Extract the (x, y) coordinate from the center of the cell holding the provided text.  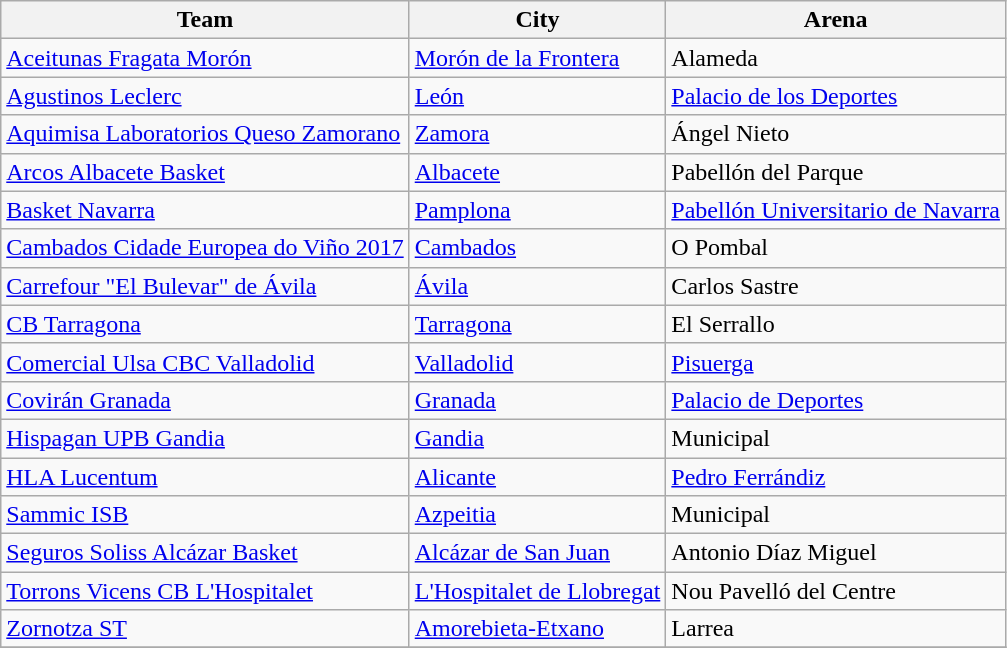
Aceitunas Fragata Morón (205, 58)
Pamplona (538, 210)
Carrefour "El Bulevar" de Ávila (205, 286)
Azpeitia (538, 515)
Amorebieta-Etxano (538, 629)
Pedro Ferrándiz (836, 477)
Albacete (538, 172)
Basket Navarra (205, 210)
L'Hospitalet de Llobregat (538, 591)
Pisuerga (836, 362)
Cambados Cidade Europea do Viño 2017 (205, 248)
Tarragona (538, 324)
Larrea (836, 629)
Ávila (538, 286)
Aquimisa Laboratorios Queso Zamorano (205, 134)
Gandia (538, 438)
Antonio Díaz Miguel (836, 553)
Covirán Granada (205, 400)
León (538, 96)
Palacio de Deportes (836, 400)
Granada (538, 400)
Hispagan UPB Gandia (205, 438)
Sammic ISB (205, 515)
Comercial Ulsa CBC Valladolid (205, 362)
Ángel Nieto (836, 134)
Arcos Albacete Basket (205, 172)
Zamora (538, 134)
Alicante (538, 477)
Alameda (836, 58)
Agustinos Leclerc (205, 96)
Carlos Sastre (836, 286)
Nou Pavelló del Centre (836, 591)
Palacio de los Deportes (836, 96)
Morón de la Frontera (538, 58)
CB Tarragona (205, 324)
City (538, 20)
Arena (836, 20)
O Pombal (836, 248)
Pabellón del Parque (836, 172)
Seguros Soliss Alcázar Basket (205, 553)
El Serrallo (836, 324)
Alcázar de San Juan (538, 553)
Valladolid (538, 362)
Pabellón Universitario de Navarra (836, 210)
Zornotza ST (205, 629)
Cambados (538, 248)
HLA Lucentum (205, 477)
Torrons Vicens CB L'Hospitalet (205, 591)
Team (205, 20)
